For the text-containing cell, return its midpoint in (X, Y) coordinate format. 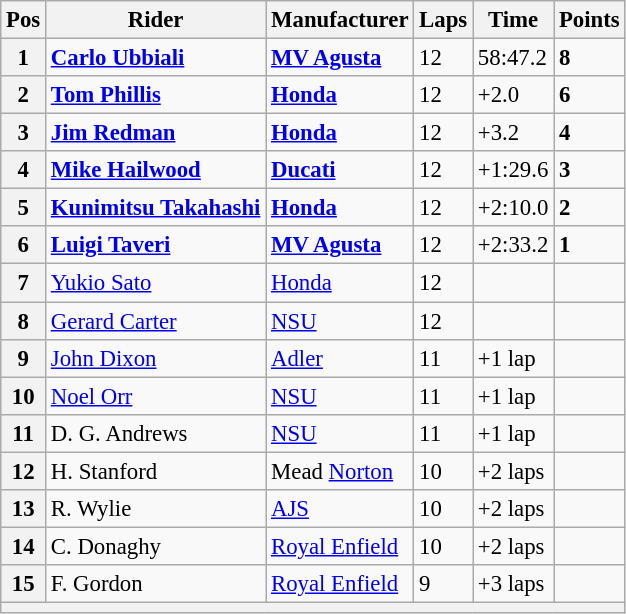
Jim Redman (156, 133)
+2.0 (514, 95)
Pos (24, 20)
AJS (340, 509)
Mead Norton (340, 471)
Laps (444, 20)
15 (24, 584)
D. G. Andrews (156, 433)
Luigi Taveri (156, 245)
Rider (156, 20)
+1:29.6 (514, 170)
Adler (340, 358)
13 (24, 509)
Ducati (340, 170)
Time (514, 20)
Gerard Carter (156, 321)
14 (24, 546)
Mike Hailwood (156, 170)
Manufacturer (340, 20)
+3.2 (514, 133)
Tom Phillis (156, 95)
Points (590, 20)
5 (24, 208)
Noel Orr (156, 396)
F. Gordon (156, 584)
John Dixon (156, 358)
Carlo Ubbiali (156, 58)
H. Stanford (156, 471)
C. Donaghy (156, 546)
+2:33.2 (514, 245)
Yukio Sato (156, 283)
R. Wylie (156, 509)
58:47.2 (514, 58)
+2:10.0 (514, 208)
Kunimitsu Takahashi (156, 208)
+3 laps (514, 584)
7 (24, 283)
